Extract the (X, Y) coordinate from the center of the cell holding the provided text.  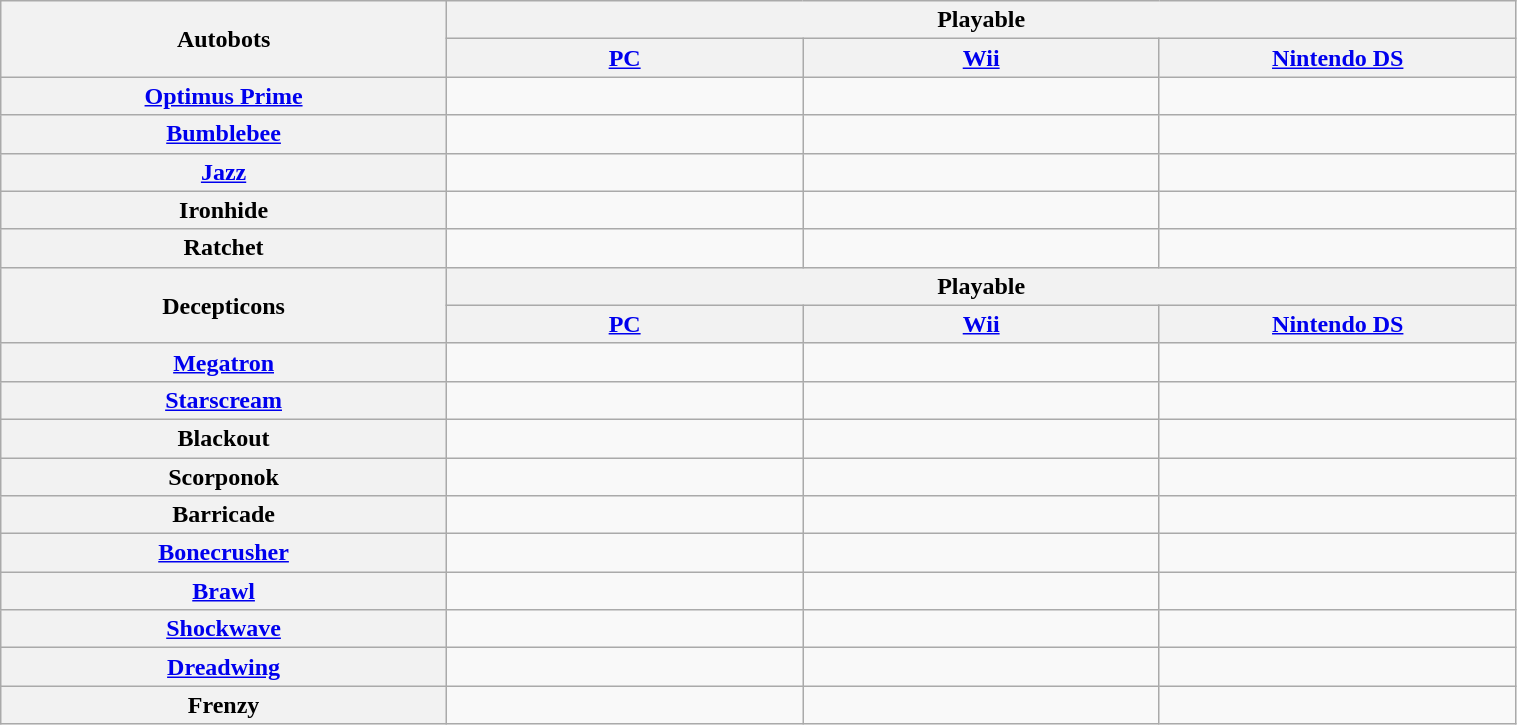
Brawl (224, 591)
Frenzy (224, 705)
Megatron (224, 362)
Starscream (224, 400)
Bumblebee (224, 134)
Dreadwing (224, 667)
Barricade (224, 515)
Shockwave (224, 629)
Bonecrusher (224, 553)
Blackout (224, 438)
Ironhide (224, 210)
Optimus Prime (224, 96)
Ratchet (224, 248)
Scorponok (224, 477)
Decepticons (224, 305)
Autobots (224, 39)
Jazz (224, 172)
